Find where the given text appears and provide that cell's center as (X, Y) coordinate. 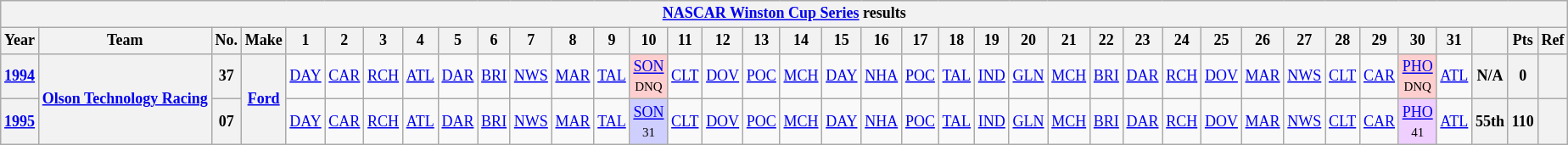
110 (1522, 122)
24 (1182, 41)
12 (723, 41)
11 (686, 41)
1 (305, 41)
8 (573, 41)
21 (1069, 41)
Team (125, 41)
17 (921, 41)
NASCAR Winston Cup Series results (784, 14)
55th (1490, 122)
37 (226, 76)
29 (1380, 41)
0 (1522, 76)
4 (420, 41)
23 (1142, 41)
13 (761, 41)
18 (956, 41)
1995 (20, 122)
Ford (263, 98)
Olson Technology Racing (125, 98)
22 (1106, 41)
20 (1028, 41)
25 (1222, 41)
9 (612, 41)
07 (226, 122)
15 (842, 41)
1994 (20, 76)
SON31 (648, 122)
3 (384, 41)
14 (801, 41)
Make (263, 41)
27 (1305, 41)
PHODNQ (1417, 76)
No. (226, 41)
16 (882, 41)
7 (531, 41)
26 (1263, 41)
30 (1417, 41)
6 (494, 41)
28 (1342, 41)
31 (1454, 41)
PHO41 (1417, 122)
19 (991, 41)
Pts (1522, 41)
SONDNQ (648, 76)
Year (20, 41)
2 (344, 41)
Ref (1553, 41)
N/A (1490, 76)
5 (458, 41)
10 (648, 41)
